Find where the given text appears and provide that cell's center as (X, Y) coordinate. 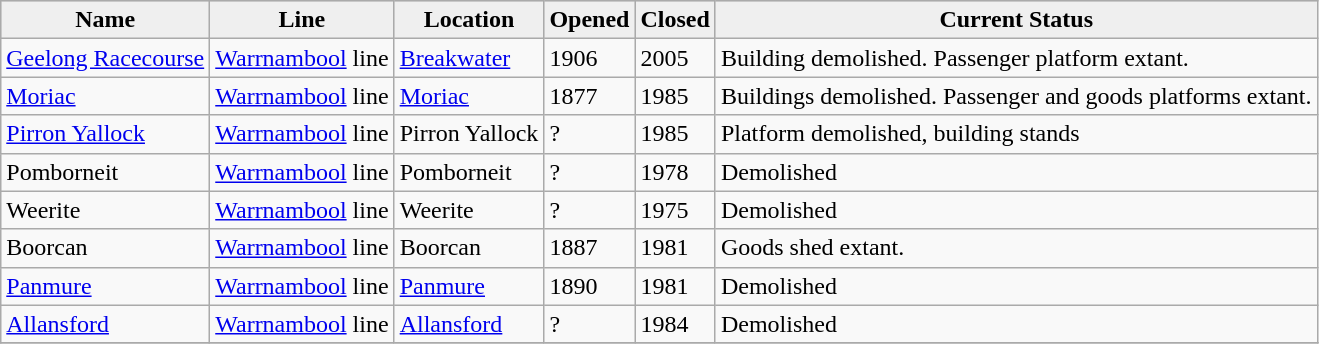
Buildings demolished. Passenger and goods platforms extant. (1016, 96)
1887 (590, 248)
Breakwater (469, 58)
Building demolished. Passenger platform extant. (1016, 58)
1975 (675, 210)
Closed (675, 20)
1890 (590, 286)
2005 (675, 58)
Location (469, 20)
Goods shed extant. (1016, 248)
Line (302, 20)
1877 (590, 96)
Opened (590, 20)
1978 (675, 172)
Name (106, 20)
Current Status (1016, 20)
Platform demolished, building stands (1016, 134)
1906 (590, 58)
1984 (675, 324)
Geelong Racecourse (106, 58)
